Detect which cell encompasses the target text, then output its (x, y) center coordinate. 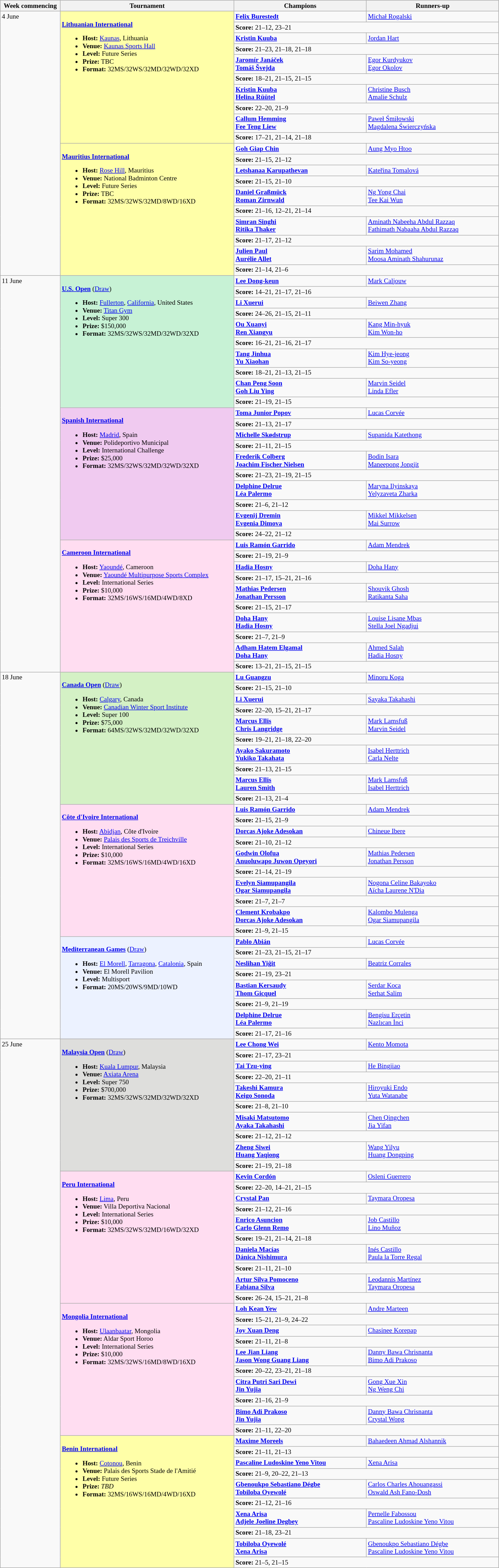
Toma Junior Popov (300, 413)
Ahmed Salah Hadia Hosny (432, 652)
Score: 21–11, 21–13 (366, 1452)
Kim Hye-jeong Kim So-yeong (432, 358)
Mediterranean Games (Draw)Host: El Morell, Tarragona, Catalonia, SpainVenue: El Morell PavilionLevel: MultisportFormat: 20MS/20WS/9MD/10WD (147, 988)
Daniela Macías Dánica Nishimura (300, 1254)
Lithuanian InternationalHost: Kaunas, LithuaniaVenue: Kaunas Sports HallLevel: Future SeriesPrize: TBCFormat: 32MS/32WS/32MD/32WD/32XD (147, 77)
Score: 21–8, 21–10 (366, 1107)
Score: 16–21, 21–16, 21–17 (366, 343)
Score: 26–24, 15–21, 21–8 (366, 1298)
Score: 21–17, 21–12 (366, 241)
Aung Myo Htoo (432, 149)
Zheng Siwei Huang Yaqiong (300, 1151)
Chan Peng Soon Goh Liu Ying (300, 387)
Score: 24–22, 21–12 (366, 534)
Score: 21–5, 21–15 (366, 1562)
11 June (30, 474)
Danny Bawa Chrisnanta Bimo Adi Prakoso (432, 1356)
Score: 21–9, 21–19 (366, 1004)
Dorcas Ajoke Adesokan (300, 832)
Benin InternationalHost: Cotonou, BeninVenue: Palais des Sports Stade de l'AmitiéLevel: Future SeriesPrize: TBDFormat: 32MS/16WS/16MD/4WD/16XD (147, 1502)
Christine Busch Amalie Schulz (432, 94)
Score: 21–19, 23–21 (366, 974)
Bengisu Erçetin Nazlıcan İnci (432, 1019)
U.S. Open (Draw)Host: Fullerton, California, United StatesVenue: Titan GymLevel: Super 300Prize: $150,000Format: 32MS/32WS/32MD/32WD/32XD (147, 342)
Tai Tzu-ying (300, 1066)
Shouvik Ghosh Ratikanta Saha (432, 593)
Lee Dong-keun (300, 281)
Tobiloba Oyewolé Xena Arisa (300, 1548)
Score: 21–16, 12–21, 21–14 (366, 211)
Gbenoukpo Sebastiano Dégbe Tobiloba Oyewolé (300, 1488)
Evgenij Dremin Evgenia Dimova (300, 520)
Score: 21–23, 21–19, 21–15 (366, 475)
Isabel Herttrich Carla Nelte (432, 754)
Score: 18–21, 21–13, 21–15 (366, 373)
Xena Arisa (432, 1463)
Score: 21–7, 21–9 (366, 637)
Score: 22–20, 14–21, 21–15 (366, 1188)
Bahaedeen Ahmad Alshannik (432, 1441)
Lee Jian Liang Jason Wong Guang Liang (300, 1356)
Score: 21–17, 23–21 (366, 1055)
Peru InternationalHost: Lima, PeruVenue: Villa Deportiva NacionalLevel: International SeriesPrize: $10,000Format: 32MS/32WS/32MD/16WD/32XD (147, 1237)
Score: 18–21, 21–15, 21–15 (366, 79)
Score: 21–23, 21–15, 21–17 (366, 953)
Taymara Oropesa (432, 1199)
Joy Xuan Deng (300, 1331)
Kalombo Mulenga Ogar Siamupangila (432, 916)
Loh Kean Yew (300, 1309)
Bodin Isara Maneepong Jongjit (432, 460)
Wang Yilyu Huang Dongping (432, 1151)
Score: 22–20, 21–9 (366, 108)
Evelyn Siamupangila Ogar Siamupangila (300, 887)
Score: 21–15, 21–17 (366, 608)
Canada Open (Draw)Host: Calgary, CanadaVenue: Canadian Winter Sport InstituteLevel: Super 100Prize: $75,000Format: 64MS/32WS/32MD/32WD/32XD (147, 738)
Champions (300, 6)
Minoru Koga (432, 678)
Score: 21–9, 20–22, 21–13 (366, 1474)
Michał Rogalski (432, 17)
Score: 21–17, 21–16 (366, 1034)
Callum Hemming Fee Teng Liew (300, 123)
Frederik Colberg Joachim Fischer Nielsen (300, 460)
Michelle Skødstrup (300, 435)
Score: 21–13, 21–15 (366, 769)
Score: 21–13, 21–17 (366, 424)
Pascaline Ludoskine Yeno Vitou (300, 1463)
Chen Qingchen Jia Yifan (432, 1121)
Malaysia Open (Draw)Host: Kuala Lumpur, MalaysiaVenue: Axiata ArenaLevel: Super 750Prize: $700,000Format: 32MS/32WS/32MD/32WD/32XD (147, 1105)
Score: 21–15, 21–9 (366, 820)
Score: 21–12, 23–21 (366, 28)
Danny Bawa Chrisnanta Crystal Wong (432, 1415)
Kristin Kuuba (300, 38)
Clement Krobakpo Dorcas Ajoke Adesokan (300, 916)
Lu Guangzu (300, 678)
Beiwen Zhang (432, 303)
Mark Lamsfuß Marvin Seidel (432, 725)
Aminath Nabeeha Abdul Razzaq Fathimath Nabaaha Abdul Razzaq (432, 226)
18 June (30, 856)
Score: 21–16, 21–9 (366, 1401)
Carlos Charles Ahouangassi Oswald Ash Fano-Dosh (432, 1488)
Ou Xuanyi Ren Xiangyu (300, 328)
Nogona Celine Bakayoko Aïcha Laurene N'Dia (432, 887)
Paweł Śmiłowski Magdalena Świerczyńska (432, 123)
Maryna Ilyinskaya Yelyzaveta Zharka (432, 490)
Gong Xue Xin Ng Weng Chi (432, 1386)
Mark Lamsfuß Isabel Herttrich (432, 784)
Hiroyuki Endo Yuta Watanabe (432, 1092)
Score: 21–11, 21–10 (366, 1268)
Kateřina Tomalová (432, 170)
Kang Min-hyuk Kim Won-ho (432, 328)
Job Castillo Lino Muñoz (432, 1224)
Chineue Ibere (432, 832)
Artur Silva Pomoceno Fabiana Silva (300, 1283)
Lee Chong Wei (300, 1045)
Score: 21–11, 21–8 (366, 1341)
Score: 15–21, 21–9, 24–22 (366, 1320)
Inés Castillo Paula la Torre Regal (432, 1254)
Bastian Kersaudy Thom Gicquel (300, 989)
Week commencing (30, 6)
Mauritius InternationalHost: Rose Hill, MauritiusVenue: National Badminton CentreLevel: Future SeriesPrize: TBCFormat: 32MS/32WS/32MD/8WD/16XD (147, 209)
He Bingjiao (432, 1066)
Marcus Ellis Chris Langridge (300, 725)
Pernelle Fabossou Pascaline Ludoskine Yeno Vitou (432, 1518)
Osleni Guerrero (432, 1177)
Beatriz Corrales (432, 964)
Maxime Moreels (300, 1441)
Score: 19–21, 21–18, 22–20 (366, 740)
Jaromír Janáček Tomáš Švejda (300, 64)
Score: 21–10, 21–12 (366, 843)
Crystal Pan (300, 1199)
Daniel Graßmück Roman Zirnwald (300, 196)
Score: 24–26, 21–15, 21–11 (366, 314)
Supanida Katethong (432, 435)
Mark Caljouw (432, 281)
Godwin Olofua Anuoluwapo Juwon Opeyori (300, 857)
Enrico Asuncion Carlo Glenn Remo (300, 1224)
Kevin Cordón (300, 1177)
Score: 21–11, 21–15 (366, 446)
Jordan Hart (432, 38)
Tournament (147, 6)
Kristin Kuuba Helina Rüütel (300, 94)
Score: 20–22, 23–21, 21–18 (366, 1371)
Simran Singhi Ritika Thaker (300, 226)
Score: 21–12, 21–12 (366, 1136)
Score: 13–21, 21–15, 21–15 (366, 667)
Marvin Seidel Linda Efler (432, 387)
Sarim Mohamed Moosa Aminath Shahurunaz (432, 255)
Letshanaa Karupathevan (300, 170)
Citra Putri Sari Dewi Jin Yujia (300, 1386)
Felix Burestedt (300, 17)
Score: 19–21, 21–14, 21–18 (366, 1239)
Score: 21–9, 21–15 (366, 931)
25 June (30, 1304)
Goh Giap Chin (300, 149)
Score: 21–19, 21–15 (366, 402)
Neslihan Yiğit (300, 964)
Score: 22–20, 15–21, 21–17 (366, 710)
Leodannis Martínez Taymara Oropesa (432, 1283)
Tang Jinhua Yu Xiaohan (300, 358)
Mikkel Mikkelsen Mai Surrow (432, 520)
Score: 21–15, 21–12 (366, 160)
Chasinee Korepap (432, 1331)
Score: 21–6, 21–12 (366, 505)
Adham Hatem Elgamal Doha Hany (300, 652)
Score: 21–19, 21–18 (366, 1166)
4 June (30, 143)
Kento Momota (432, 1045)
Score: 21–7, 21–7 (366, 901)
Louise Lisane Mbas Stella Joel Ngadjui (432, 622)
Score: 21–17, 15–21, 21–16 (366, 578)
Score: 21–11, 22–20 (366, 1430)
Score: 21–13, 21–4 (366, 799)
Doha Hany Hadia Hosny (300, 622)
Hadia Hosny (300, 567)
Score: 21–18, 23–21 (366, 1533)
Pablo Abián (300, 942)
Spanish InternationalHost: Madrid, SpainVenue: Polideportivo MunicipalLevel: International ChallengePrize: $25,000Format: 32MS/32WS/32MD/32WD/32XD (147, 474)
Andre Marteen (432, 1309)
Marcus Ellis Lauren Smith (300, 784)
Score: 21–14, 21–19 (366, 872)
Score: 21–19, 21–9 (366, 556)
Doha Hany (432, 567)
Score: 22–20, 21–11 (366, 1077)
Xena Arisa Adjele Joeline Degbey (300, 1518)
Runners-up (432, 6)
Score: 17–21, 21–14, 21–18 (366, 138)
Bimo Adi Prakoso Jin Yujia (300, 1415)
Sayaka Takahashi (432, 699)
Score: 21–23, 21–18, 21–18 (366, 49)
Takeshi Kamura Keigo Sonoda (300, 1092)
Score: 14–21, 21–17, 21–16 (366, 292)
Mongolia InternationalHost: Ulaanbaatar, MongoliaVenue: Aldar Sport HorooLevel: International SeriesPrize: $10,000Format: 32MS/32WS/16MD/8WD/16XD (147, 1369)
Egor Kurdyukov Egor Okolov (432, 64)
Score: 21–14, 21–6 (366, 270)
Ayako Sakuramoto Yukiko Takahata (300, 754)
Gbenoukpo Sebastiano Dégbe Pascaline Ludoskine Yeno Vitou (432, 1548)
Serdar Koca Serhat Salim (432, 989)
Julien Paul Aurélie Allet (300, 255)
Misaki Matsutomo Ayaka Takahashi (300, 1121)
Ng Yong Chai Tee Kai Wun (432, 196)
